Provide the (X, Y) coordinate of the cell's center where the given text is located.  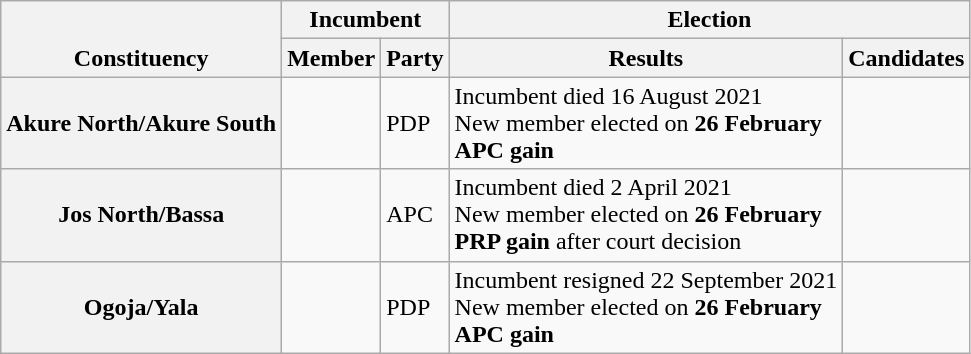
Incumbent resigned 22 September 2021New member elected on 26 FebruaryAPC gain (646, 307)
Incumbent (366, 20)
Member (332, 58)
Results (646, 58)
APC (415, 215)
Incumbent died 2 April 2021New member elected on 26 FebruaryPRP gain after court decision (646, 215)
Constituency (142, 39)
Incumbent died 16 August 2021New member elected on 26 FebruaryAPC gain (646, 123)
Candidates (906, 58)
Party (415, 58)
Jos North/Bassa (142, 215)
Ogoja/Yala (142, 307)
Election (710, 20)
Akure North/Akure South (142, 123)
